Pinpoint the cell where the given text exists, returning its (x, y) midpoint coordinate. 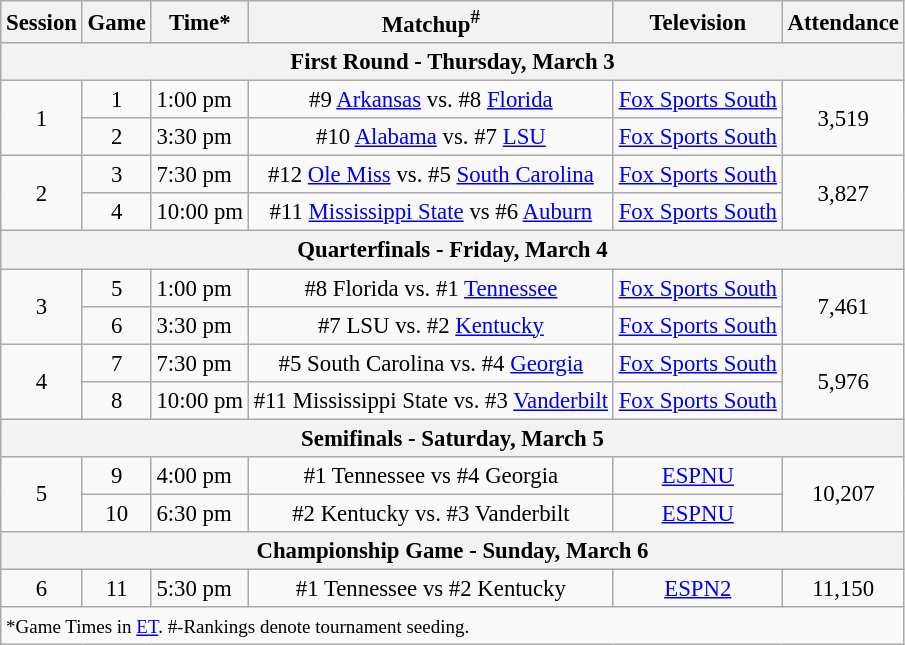
#9 Arkansas vs. #8 Florida (430, 100)
#5 South Carolina vs. #4 Georgia (430, 363)
#11 Mississippi State vs. #3 Vanderbilt (430, 400)
#11 Mississippi State vs #6 Auburn (430, 213)
#10 Alabama vs. #7 LSU (430, 137)
6:30 pm (200, 513)
#7 LSU vs. #2 Kentucky (430, 325)
Quarterfinals - Friday, March 4 (452, 250)
#2 Kentucky vs. #3 Vanderbilt (430, 513)
5:30 pm (200, 588)
#1 Tennessee vs #4 Georgia (430, 476)
10,207 (843, 494)
9 (116, 476)
Semifinals - Saturday, March 5 (452, 438)
Matchup# (430, 22)
*Game Times in ET. #-Rankings denote tournament seeding. (452, 626)
ESPN2 (698, 588)
Session (42, 22)
Championship Game - Sunday, March 6 (452, 551)
11 (116, 588)
3,519 (843, 118)
Attendance (843, 22)
7,461 (843, 306)
10 (116, 513)
8 (116, 400)
11,150 (843, 588)
Time* (200, 22)
Game (116, 22)
4:00 pm (200, 476)
3,827 (843, 194)
5,976 (843, 382)
First Round - Thursday, March 3 (452, 62)
#1 Tennessee vs #2 Kentucky (430, 588)
7 (116, 363)
#8 Florida vs. #1 Tennessee (430, 288)
Television (698, 22)
#12 Ole Miss vs. #5 South Carolina (430, 175)
